Pinpoint the cell where the given text exists, returning its (x, y) midpoint coordinate. 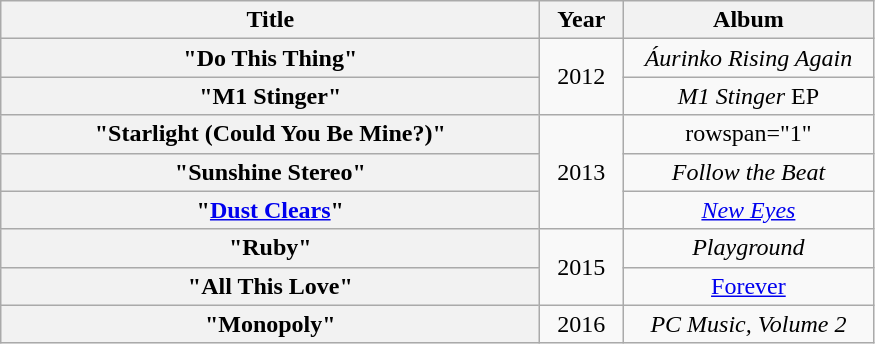
"M1 Stinger" (270, 96)
Forever (748, 286)
2015 (582, 267)
2012 (582, 77)
2013 (582, 172)
Title (270, 20)
Album (748, 20)
rowspan="1" (748, 134)
"Do This Thing" (270, 58)
2016 (582, 324)
M1 Stinger EP (748, 96)
"Monopoly" (270, 324)
"Ruby" (270, 248)
New Eyes (748, 210)
"Dust Clears" (270, 210)
"Sunshine Stereo" (270, 172)
PC Music, Volume 2 (748, 324)
Year (582, 20)
"Starlight (Could You Be Mine?)" (270, 134)
Áurinko Rising Again (748, 58)
"All This Love" (270, 286)
Follow the Beat (748, 172)
Playground (748, 248)
